Search for the cell housing the specified text and yield its [x, y] center coordinate. 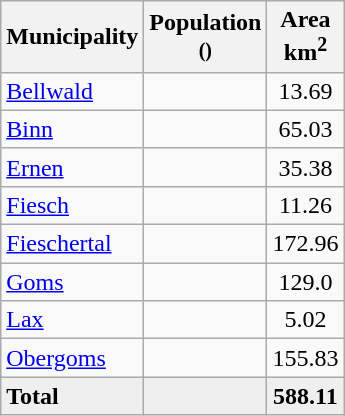
Area km2 [306, 37]
Total [72, 396]
172.96 [306, 244]
588.11 [306, 396]
35.38 [306, 167]
13.69 [306, 91]
11.26 [306, 205]
Lax [72, 320]
Population() [206, 37]
155.83 [306, 358]
Fieschertal [72, 244]
Fiesch [72, 205]
129.0 [306, 282]
Municipality [72, 37]
5.02 [306, 320]
Ernen [72, 167]
Binn [72, 129]
65.03 [306, 129]
Bellwald [72, 91]
Obergoms [72, 358]
Goms [72, 282]
